Identify which cell holds the provided text, then report its (x, y) central coordinate. 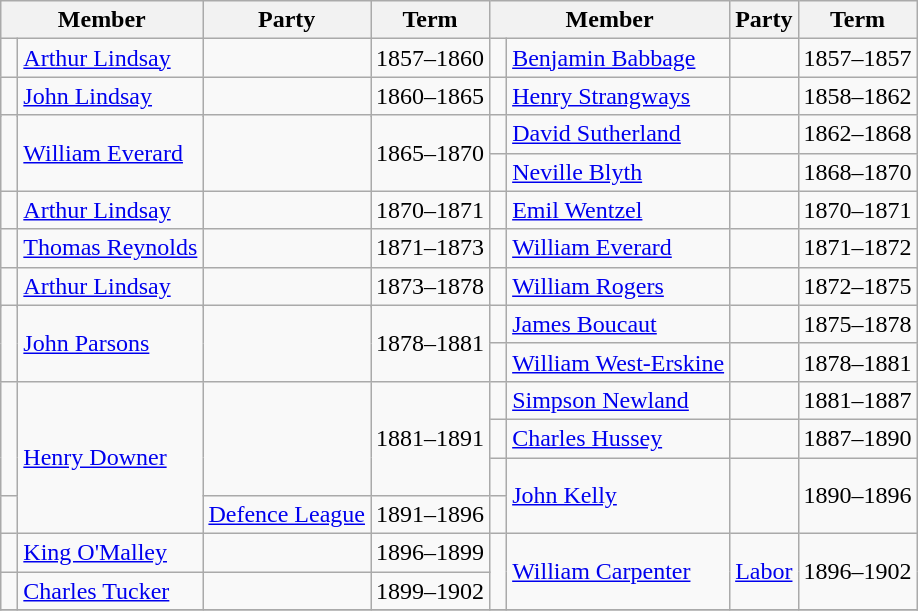
Neville Blyth (618, 172)
1868–1870 (858, 172)
Labor (764, 572)
Benjamin Babbage (618, 58)
John Kelly (618, 496)
1891–1896 (430, 515)
Defence League (287, 515)
Thomas Reynolds (110, 248)
1887–1890 (858, 438)
1865–1870 (430, 153)
1890–1896 (858, 496)
1873–1878 (430, 286)
1896–1902 (858, 572)
1858–1862 (858, 96)
1881–1887 (858, 400)
1857–1857 (858, 58)
John Lindsay (110, 96)
King O'Malley (110, 553)
1896–1899 (430, 553)
Charles Tucker (110, 591)
William West-Erskine (618, 362)
1857–1860 (430, 58)
James Boucaut (618, 324)
1899–1902 (430, 591)
Henry Strangways (618, 96)
1875–1878 (858, 324)
John Parsons (110, 343)
1871–1873 (430, 248)
1862–1868 (858, 134)
1871–1872 (858, 248)
Emil Wentzel (618, 210)
William Carpenter (618, 572)
1881–1891 (430, 438)
Henry Downer (110, 457)
Simpson Newland (618, 400)
William Rogers (618, 286)
Charles Hussey (618, 438)
1860–1865 (430, 96)
1872–1875 (858, 286)
David Sutherland (618, 134)
